Capture the cell that displays the provided text and extract its (x, y) central coordinate. 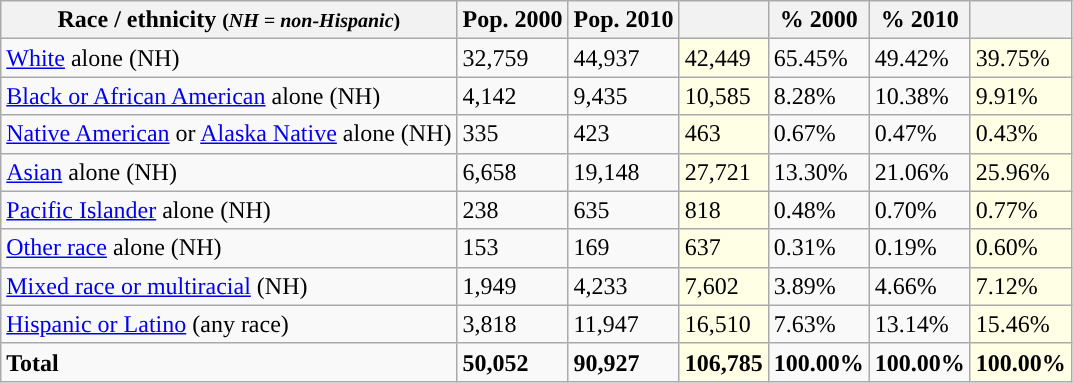
39.75% (1020, 58)
8.28% (818, 96)
4,142 (512, 96)
335 (512, 134)
50,052 (512, 362)
106,785 (724, 362)
Native American or Alaska Native alone (NH) (229, 134)
13.14% (920, 324)
0.48% (818, 210)
4.66% (920, 286)
49.42% (920, 58)
6,658 (512, 172)
Pop. 2010 (624, 20)
9,435 (624, 96)
0.70% (920, 210)
153 (512, 248)
16,510 (724, 324)
818 (724, 210)
27,721 (724, 172)
238 (512, 210)
Hispanic or Latino (any race) (229, 324)
463 (724, 134)
Mixed race or multiracial (NH) (229, 286)
Pop. 2000 (512, 20)
7.63% (818, 324)
3,818 (512, 324)
21.06% (920, 172)
0.19% (920, 248)
0.67% (818, 134)
7.12% (1020, 286)
90,927 (624, 362)
637 (724, 248)
Black or African American alone (NH) (229, 96)
Pacific Islander alone (NH) (229, 210)
White alone (NH) (229, 58)
65.45% (818, 58)
0.77% (1020, 210)
0.43% (1020, 134)
0.60% (1020, 248)
19,148 (624, 172)
15.46% (1020, 324)
Race / ethnicity (NH = non-Hispanic) (229, 20)
635 (624, 210)
10,585 (724, 96)
7,602 (724, 286)
11,947 (624, 324)
Asian alone (NH) (229, 172)
423 (624, 134)
9.91% (1020, 96)
1,949 (512, 286)
42,449 (724, 58)
169 (624, 248)
0.31% (818, 248)
13.30% (818, 172)
0.47% (920, 134)
44,937 (624, 58)
% 2000 (818, 20)
32,759 (512, 58)
% 2010 (920, 20)
Total (229, 362)
10.38% (920, 96)
Other race alone (NH) (229, 248)
4,233 (624, 286)
25.96% (1020, 172)
3.89% (818, 286)
